Extract the (X, Y) coordinate from the center of the cell holding the provided text.  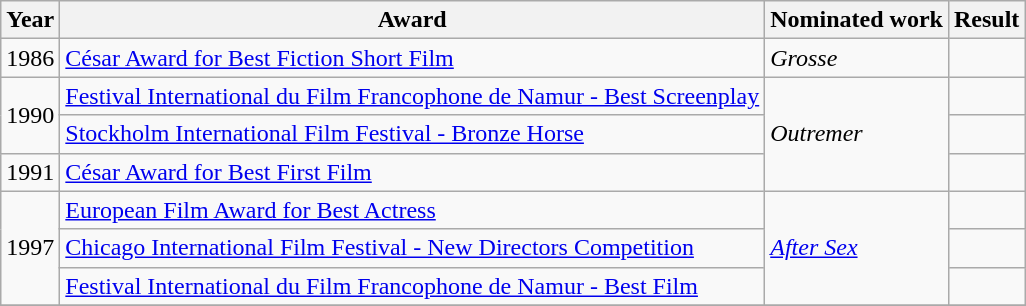
1986 (30, 58)
After Sex (857, 248)
European Film Award for Best Actress (412, 210)
1990 (30, 115)
1997 (30, 248)
César Award for Best First Film (412, 172)
Grosse (857, 58)
Nominated work (857, 20)
Festival International du Film Francophone de Namur - Best Screenplay (412, 96)
César Award for Best Fiction Short Film (412, 58)
Outremer (857, 134)
Year (30, 20)
Result (986, 20)
Award (412, 20)
1991 (30, 172)
Festival International du Film Francophone de Namur - Best Film (412, 286)
Stockholm International Film Festival - Bronze Horse (412, 134)
Chicago International Film Festival - New Directors Competition (412, 248)
